Capture the cell that displays the provided text and extract its (x, y) central coordinate. 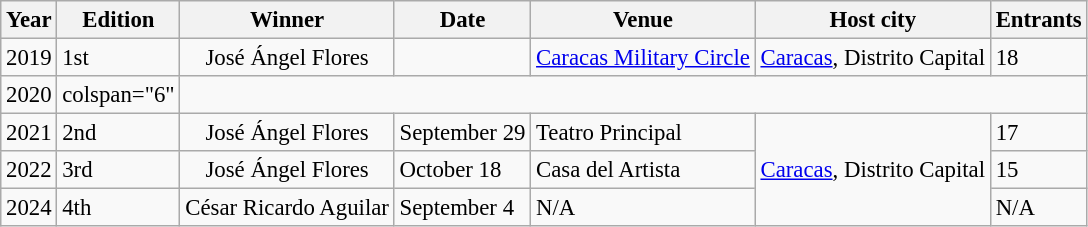
18 (1038, 58)
4th (118, 208)
Casa del Artista (643, 170)
Entrants (1038, 20)
September 4 (462, 208)
2024 (29, 208)
Venue (643, 20)
3rd (118, 170)
Caracas Military Circle (643, 58)
2019 (29, 58)
October 18 (462, 170)
Teatro Principal (643, 133)
17 (1038, 133)
Host city (872, 20)
César Ricardo Aguilar (287, 208)
Date (462, 20)
Winner (287, 20)
1st (118, 58)
15 (1038, 170)
2022 (29, 170)
2nd (118, 133)
September 29 (462, 133)
Edition (118, 20)
colspan="6" (118, 95)
Year (29, 20)
2021 (29, 133)
2020 (29, 95)
